Find where the given text appears and provide that cell's center as [x, y] coordinate. 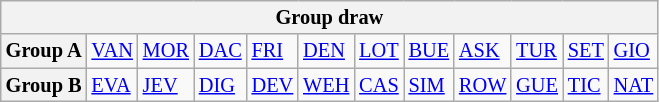
SIM [429, 85]
GIO [634, 51]
DIG [220, 85]
TIC [586, 85]
EVA [112, 85]
Group B [44, 85]
JEV [166, 85]
DEV [273, 85]
ROW [482, 85]
VAN [112, 51]
LOT [378, 51]
MOR [166, 51]
Group draw [330, 17]
FRI [273, 51]
DEN [326, 51]
BUE [429, 51]
GUE [537, 85]
NAT [634, 85]
CAS [378, 85]
Group A [44, 51]
TUR [537, 51]
ASK [482, 51]
WEH [326, 85]
SET [586, 51]
DAC [220, 51]
